Capture the cell that displays the provided text and extract its [X, Y] central coordinate. 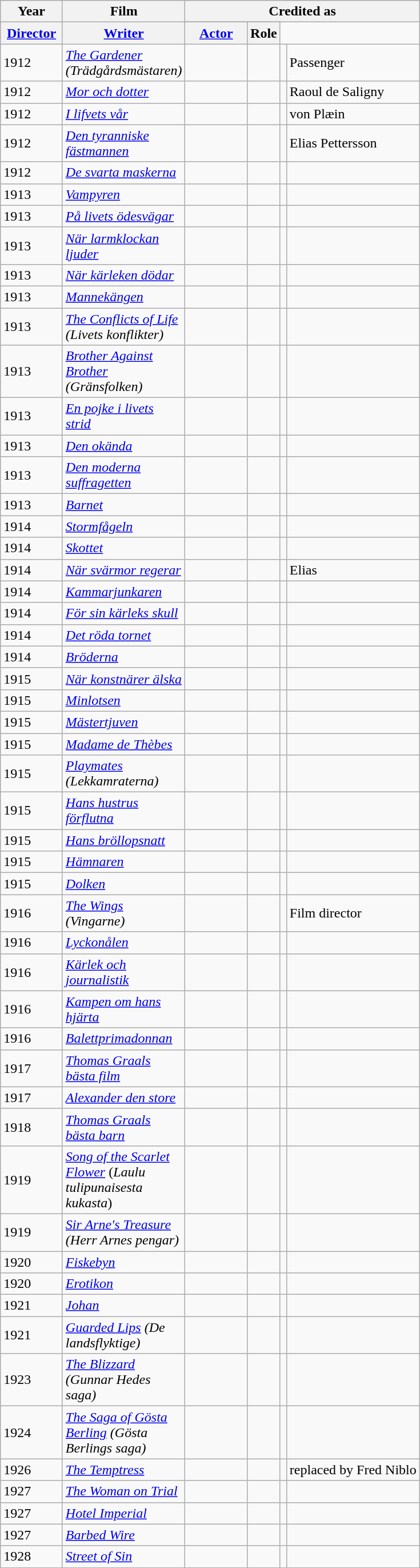
Vampyren [123, 194]
Mästertjuven [123, 722]
Director [32, 33]
1918 [32, 1127]
1928 [32, 1557]
Actor [216, 33]
Guarded Lips (De landsflyktige) [123, 1335]
Barnet [123, 505]
Credited as [302, 11]
Kampen om hans hjärta [123, 1010]
Playmates (Lekkamraterna) [123, 774]
Det röda tornet [123, 635]
Elias Pettersson [353, 143]
The Temptress [123, 1470]
Elias [353, 570]
Mannekängen [123, 297]
Balettprimadonnan [123, 1039]
Mor och dotter [123, 92]
För sin kärleks skull [123, 613]
Hämnaren [123, 862]
Kärlek och journalistik [123, 972]
När svärmor regerar [123, 570]
Skottet [123, 548]
replaced by Fred Niblo [353, 1470]
Den moderna suffragetten [123, 476]
Hotel Imperial [123, 1513]
The Woman on Trial [123, 1491]
Stormfågeln [123, 526]
En pojke i livets strid [123, 416]
Minlotsen [123, 700]
Dolken [123, 884]
Hans hustrus förflutna [123, 811]
När larmklockan ljuder [123, 246]
Erotikon [123, 1284]
Thomas Graals bästa barn [123, 1127]
Street of Sin [123, 1557]
I lifvets vår [123, 114]
På livets ödesvägar [123, 216]
Writer [123, 33]
Lyckonålen [123, 943]
Raoul de Saligny [353, 92]
Den tyranniske fästmannen [123, 143]
The Saga of Gösta Berling (Gösta Berlings saga) [123, 1433]
Film [123, 11]
Johan [123, 1306]
Sir Arne's Treasure (Herr Arnes pengar) [123, 1232]
The Gardener (Trädgårdsmästaren) [123, 63]
Brother Against Brother (Gränsfolken) [123, 372]
Den okända [123, 446]
The Conflicts of Life (Livets konflikter) [123, 326]
Film director [353, 913]
Year [32, 11]
Alexander den store [123, 1098]
The Wings (Vingarne) [123, 913]
1924 [32, 1433]
Song of the Scarlet Flower (Laulu tulipunaisesta kukasta) [123, 1180]
1923 [32, 1380]
Role [264, 33]
1926 [32, 1470]
Fiskebyn [123, 1262]
När kärleken dödar [123, 275]
The Blizzard (Gunnar Hedes saga) [123, 1380]
Kammarjunkaren [123, 592]
von Plæin [353, 114]
Passenger [353, 63]
Bröderna [123, 657]
Madame de Thèbes [123, 744]
Hans bröllopsnatt [123, 840]
Barbed Wire [123, 1535]
Thomas Graals bästa film [123, 1068]
När konstnärer älska [123, 679]
De svarta maskerna [123, 173]
